Return [X, Y] of the center of cell containing provided text 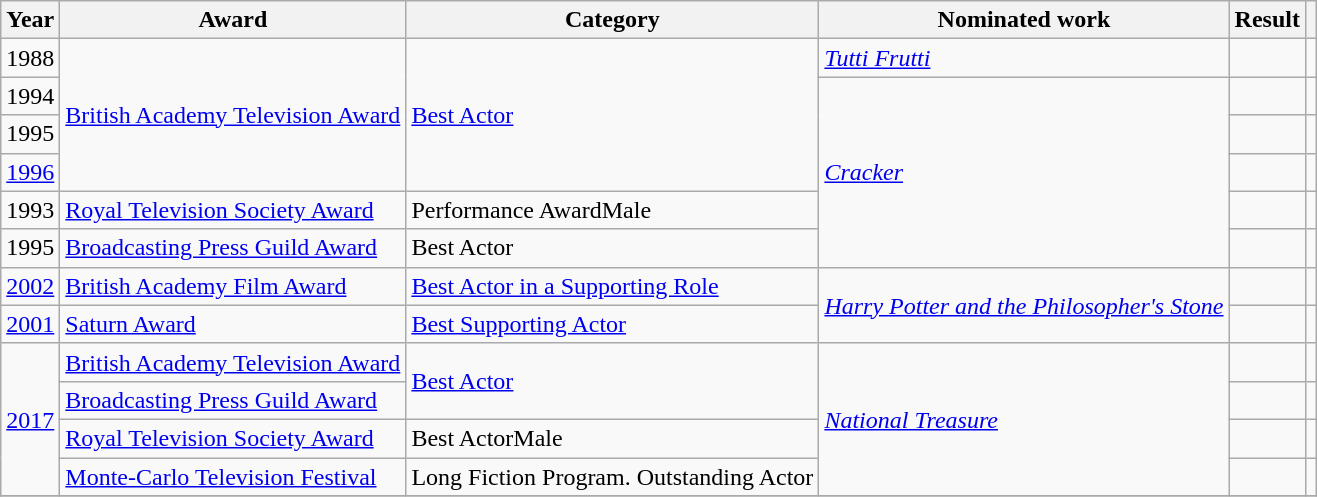
Harry Potter and the Philosopher's Stone [1024, 305]
Year [30, 20]
2002 [30, 286]
Long Fiction Program. Outstanding Actor [612, 477]
British Academy Film Award [233, 286]
Performance AwardMale [612, 210]
Monte-Carlo Television Festival [233, 477]
1988 [30, 58]
1996 [30, 172]
1994 [30, 96]
Award [233, 20]
Category [612, 20]
Saturn Award [233, 324]
Cracker [1024, 172]
Best ActorMale [612, 438]
Nominated work [1024, 20]
2017 [30, 419]
2001 [30, 324]
Best Actor in a Supporting Role [612, 286]
National Treasure [1024, 419]
Result [1267, 20]
1993 [30, 210]
Best Supporting Actor [612, 324]
Tutti Frutti [1024, 58]
